From the cell containing the given text, extract its center point as (X, Y) coordinate. 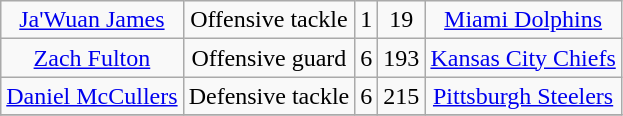
Offensive tackle (269, 20)
193 (402, 58)
Defensive tackle (269, 96)
Zach Fulton (92, 58)
Ja'Wuan James (92, 20)
Pittsburgh Steelers (523, 96)
19 (402, 20)
Kansas City Chiefs (523, 58)
Offensive guard (269, 58)
Daniel McCullers (92, 96)
Miami Dolphins (523, 20)
1 (366, 20)
215 (402, 96)
